Pinpoint the cell where the given text exists, returning its [x, y] midpoint coordinate. 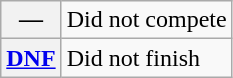
— [31, 20]
Did not finish [146, 58]
Did not compete [146, 20]
DNF [31, 58]
